From the cell containing the given text, extract its center point as [x, y] coordinate. 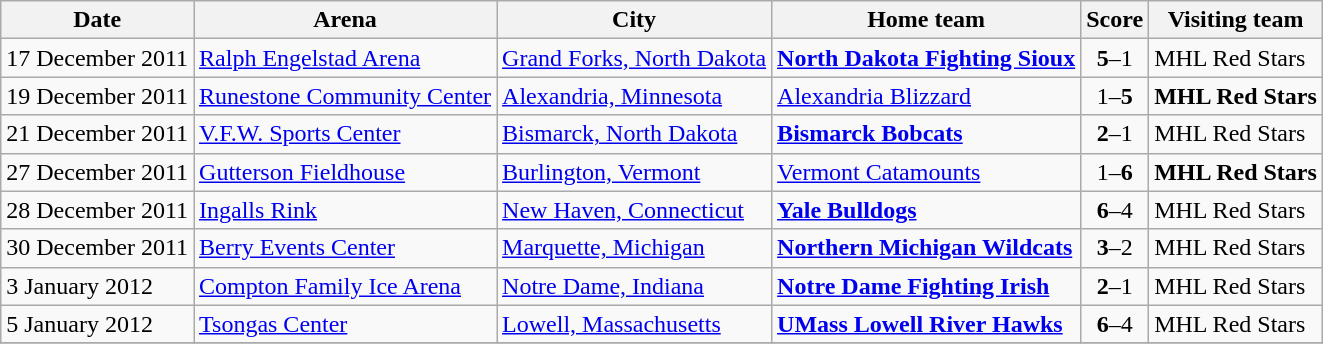
30 December 2011 [98, 248]
Bismarck, North Dakota [634, 134]
Bismarck Bobcats [926, 134]
27 December 2011 [98, 172]
5 January 2012 [98, 324]
V.F.W. Sports Center [346, 134]
Runestone Community Center [346, 96]
Alexandria Blizzard [926, 96]
19 December 2011 [98, 96]
Northern Michigan Wildcats [926, 248]
Notre Dame Fighting Irish [926, 286]
Grand Forks, North Dakota [634, 58]
Score [1115, 20]
21 December 2011 [98, 134]
5–1 [1115, 58]
Gutterson Fieldhouse [346, 172]
Ingalls Rink [346, 210]
Burlington, Vermont [634, 172]
Vermont Catamounts [926, 172]
Marquette, Michigan [634, 248]
North Dakota Fighting Sioux [926, 58]
17 December 2011 [98, 58]
Compton Family Ice Arena [346, 286]
Tsongas Center [346, 324]
City [634, 20]
New Haven, Connecticut [634, 210]
3 January 2012 [98, 286]
Date [98, 20]
Lowell, Massachusetts [634, 324]
1–5 [1115, 96]
Ralph Engelstad Arena [346, 58]
1–6 [1115, 172]
Notre Dame, Indiana [634, 286]
Berry Events Center [346, 248]
Arena [346, 20]
UMass Lowell River Hawks [926, 324]
28 December 2011 [98, 210]
Home team [926, 20]
Yale Bulldogs [926, 210]
Alexandria, Minnesota [634, 96]
3–2 [1115, 248]
Visiting team [1236, 20]
